Determine the (x, y) coordinate at the center of the cell enclosing the given text.  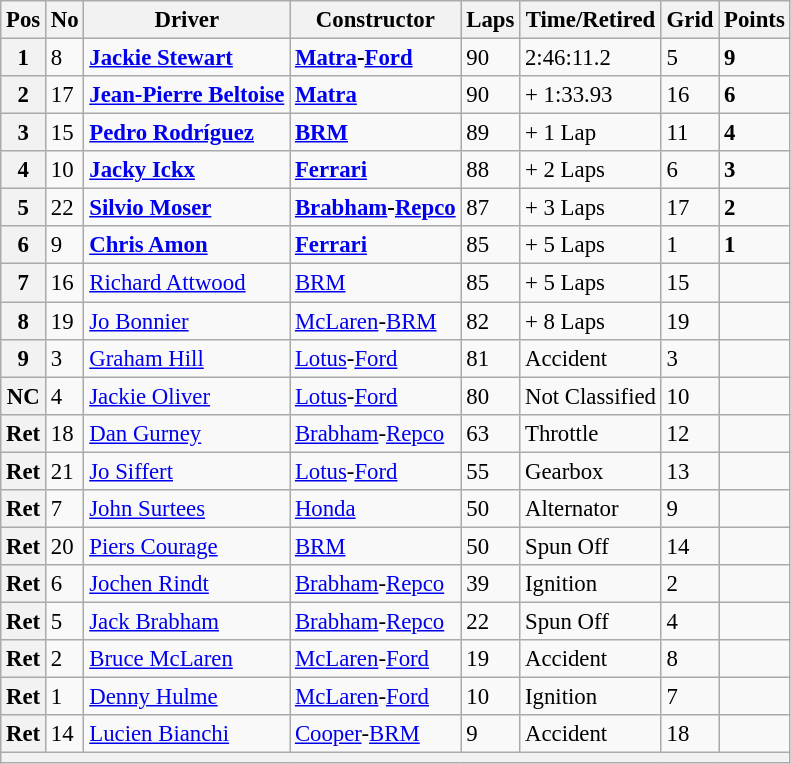
+ 1 Lap (591, 133)
20 (65, 546)
Throttle (591, 433)
Lucien Bianchi (187, 734)
Cooper-BRM (376, 734)
Jacky Ickx (187, 170)
Jackie Oliver (187, 396)
Graham Hill (187, 358)
81 (490, 358)
Grid (690, 20)
Bruce McLaren (187, 659)
Constructor (376, 20)
12 (690, 433)
13 (690, 471)
Time/Retired (591, 20)
Jo Siffert (187, 471)
88 (490, 170)
Dan Gurney (187, 433)
Honda (376, 509)
McLaren-BRM (376, 321)
+ 3 Laps (591, 208)
Pos (24, 20)
NC (24, 396)
Laps (490, 20)
Jack Brabham (187, 621)
Richard Attwood (187, 283)
Pedro Rodríguez (187, 133)
Jochen Rindt (187, 584)
Driver (187, 20)
80 (490, 396)
21 (65, 471)
Points (754, 20)
Silvio Moser (187, 208)
55 (490, 471)
John Surtees (187, 509)
Not Classified (591, 396)
Matra-Ford (376, 58)
+ 1:33.93 (591, 95)
+ 2 Laps (591, 170)
Gearbox (591, 471)
Denny Hulme (187, 697)
2:46:11.2 (591, 58)
Jo Bonnier (187, 321)
Matra (376, 95)
11 (690, 133)
Piers Courage (187, 546)
89 (490, 133)
Chris Amon (187, 245)
+ 8 Laps (591, 321)
39 (490, 584)
Alternator (591, 509)
Jean-Pierre Beltoise (187, 95)
No (65, 20)
82 (490, 321)
87 (490, 208)
63 (490, 433)
Jackie Stewart (187, 58)
